Identify which cell holds the provided text, then report its (x, y) central coordinate. 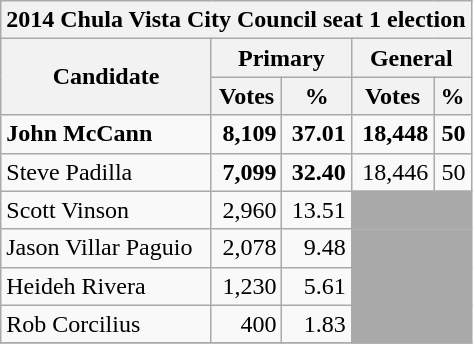
Rob Corcilius (106, 324)
Primary (281, 58)
37.01 (316, 134)
2014 Chula Vista City Council seat 1 election (236, 20)
400 (246, 324)
Heideh Rivera (106, 286)
9.48 (316, 248)
32.40 (316, 172)
5.61 (316, 286)
8,109 (246, 134)
Scott Vinson (106, 210)
General (411, 58)
2,078 (246, 248)
Jason Villar Paguio (106, 248)
13.51 (316, 210)
1.83 (316, 324)
2,960 (246, 210)
Candidate (106, 77)
John McCann (106, 134)
1,230 (246, 286)
Steve Padilla (106, 172)
7,099 (246, 172)
18,448 (392, 134)
18,446 (392, 172)
